Pinpoint the cell where the given text exists, returning its (x, y) midpoint coordinate. 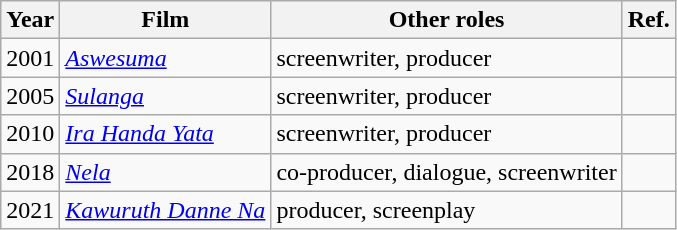
2018 (30, 172)
Sulanga (166, 96)
Film (166, 20)
Ref. (648, 20)
2001 (30, 58)
Ira Handa Yata (166, 134)
2010 (30, 134)
2021 (30, 210)
Other roles (446, 20)
co-producer, dialogue, screenwriter (446, 172)
Aswesuma (166, 58)
2005 (30, 96)
Nela (166, 172)
Kawuruth Danne Na (166, 210)
Year (30, 20)
producer, screenplay (446, 210)
